Pinpoint the cell where the given text exists, returning its [x, y] midpoint coordinate. 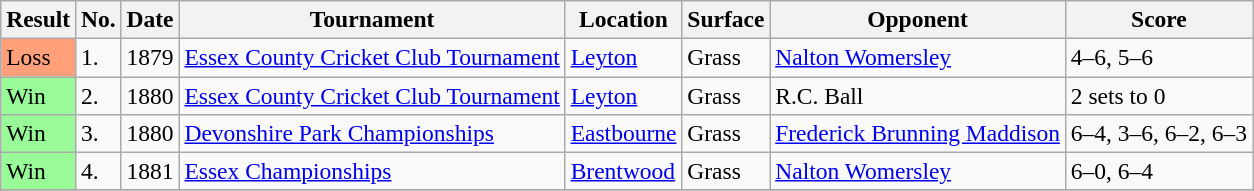
Result [38, 19]
Devonshire Park Championships [372, 133]
Date [150, 19]
Score [1158, 19]
Eastbourne [624, 133]
1881 [150, 171]
Tournament [372, 19]
Location [624, 19]
6–0, 6–4 [1158, 171]
Frederick Brunning Maddison [918, 133]
No. [98, 19]
1879 [150, 57]
6–4, 3–6, 6–2, 6–3 [1158, 133]
Brentwood [624, 171]
2. [98, 95]
Essex Championships [372, 171]
Opponent [918, 19]
Loss [38, 57]
2 sets to 0 [1158, 95]
R.C. Ball [918, 95]
4–6, 5–6 [1158, 57]
3. [98, 133]
1. [98, 57]
Surface [726, 19]
4. [98, 171]
